Output the (x, y) coordinate of the center of the cell containing the given text.  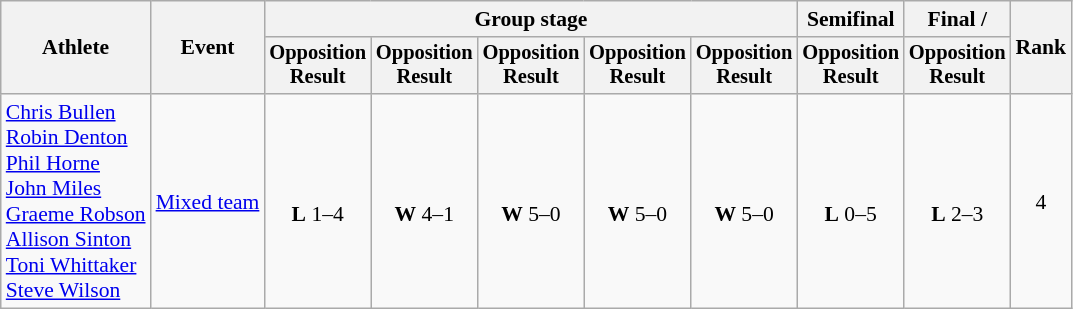
Athlete (76, 48)
L 2–3 (958, 201)
L 0–5 (850, 201)
Event (208, 48)
Semifinal (850, 19)
W 4–1 (424, 201)
Group stage (530, 19)
Chris BullenRobin DentonPhil HorneJohn MilesGraeme RobsonAllison SintonToni WhittakerSteve Wilson (76, 201)
L 1–4 (318, 201)
Final / (958, 19)
4 (1042, 201)
Rank (1042, 48)
Mixed team (208, 201)
